Capture the cell that displays the provided text and extract its [x, y] central coordinate. 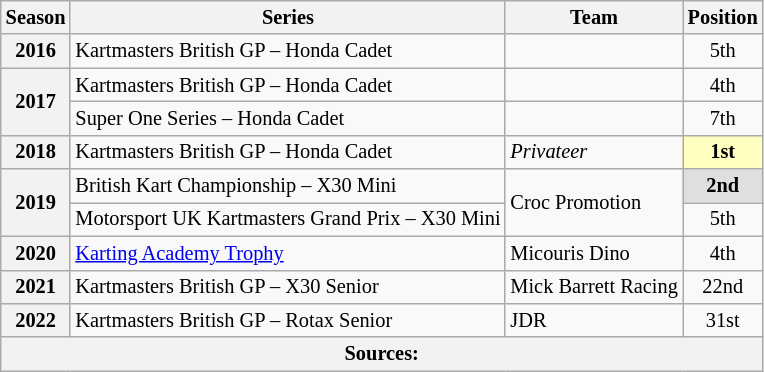
Motorsport UK Kartmasters Grand Prix – X30 Mini [288, 219]
Super One Series – Honda Cadet [288, 118]
2018 [36, 152]
2016 [36, 51]
22nd [723, 287]
2022 [36, 320]
Team [594, 17]
British Kart Championship – X30 Mini [288, 186]
31st [723, 320]
Season [36, 17]
Position [723, 17]
2020 [36, 253]
Micouris Dino [594, 253]
Croc Promotion [594, 202]
Sources: [382, 354]
Kartmasters British GP – X30 Senior [288, 287]
2nd [723, 186]
Karting Academy Trophy [288, 253]
1st [723, 152]
7th [723, 118]
2021 [36, 287]
Mick Barrett Racing [594, 287]
JDR [594, 320]
2019 [36, 202]
Privateer [594, 152]
2017 [36, 102]
Series [288, 17]
Kartmasters British GP – Rotax Senior [288, 320]
